Output the (x, y) coordinate of the center of the cell containing the given text.  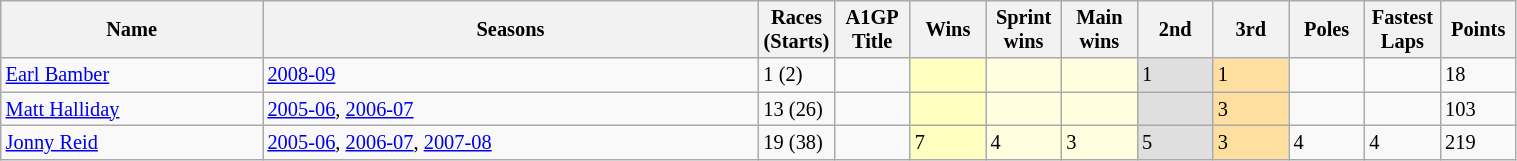
5 (1175, 142)
Earl Bamber (132, 75)
219 (1478, 142)
Jonny Reid (132, 142)
19 (38) (797, 142)
18 (1478, 75)
FastestLaps (1403, 29)
103 (1478, 109)
1 (2) (797, 75)
Wins (948, 29)
Sprintwins (1024, 29)
Matt Halliday (132, 109)
Races(Starts) (797, 29)
Name (132, 29)
13 (26) (797, 109)
Points (1478, 29)
3rd (1251, 29)
A1GP Title (872, 29)
2005-06, 2006-07, 2007-08 (511, 142)
Mainwins (1100, 29)
2005-06, 2006-07 (511, 109)
2008-09 (511, 75)
Poles (1327, 29)
2nd (1175, 29)
Seasons (511, 29)
7 (948, 142)
